Output the (x, y) coordinate of the center of the cell containing the given text.  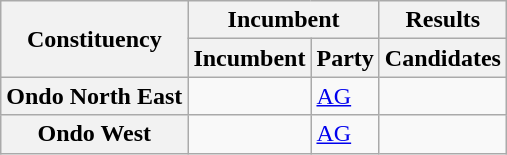
Candidates (442, 58)
Results (442, 20)
Constituency (94, 39)
Ondo West (94, 134)
Party (345, 58)
Ondo North East (94, 96)
